Capture the cell that displays the provided text and extract its [x, y] central coordinate. 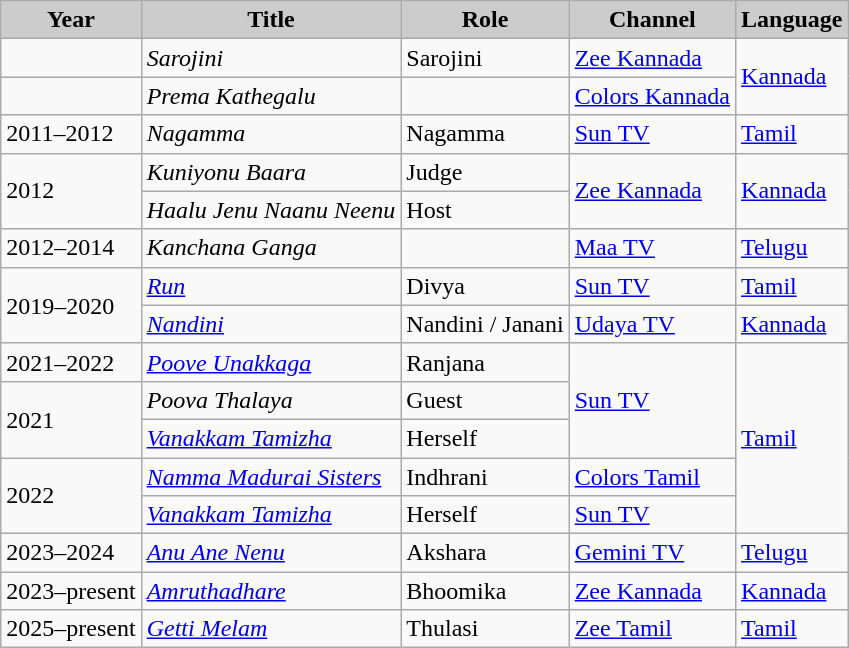
Title [271, 20]
Divya [485, 286]
Getti Melam [271, 629]
Udaya TV [652, 324]
Role [485, 20]
2023–present [71, 591]
Host [485, 210]
2021 [71, 419]
Judge [485, 172]
2012 [71, 191]
2011–2012 [71, 134]
Poova Thalaya [271, 400]
Kanchana Ganga [271, 248]
Amruthadhare [271, 591]
2022 [71, 496]
Language [792, 20]
Zee Tamil [652, 629]
2012–2014 [71, 248]
Year [71, 20]
Poove Unakkaga [271, 362]
Ranjana [485, 362]
Nandini [271, 324]
Kuniyonu Baara [271, 172]
Bhoomika [485, 591]
Nandini / Janani [485, 324]
Channel [652, 20]
Prema Kathegalu [271, 96]
Gemini TV [652, 553]
Haalu Jenu Naanu Neenu [271, 210]
Akshara [485, 553]
Run [271, 286]
2023–2024 [71, 553]
2025–present [71, 629]
Indhrani [485, 477]
Thulasi [485, 629]
Namma Madurai Sisters [271, 477]
2019–2020 [71, 305]
Anu Ane Nenu [271, 553]
Colors Tamil [652, 477]
2021–2022 [71, 362]
Colors Kannada [652, 96]
Maa TV [652, 248]
Guest [485, 400]
